From the cell containing the given text, extract its center point as (X, Y) coordinate. 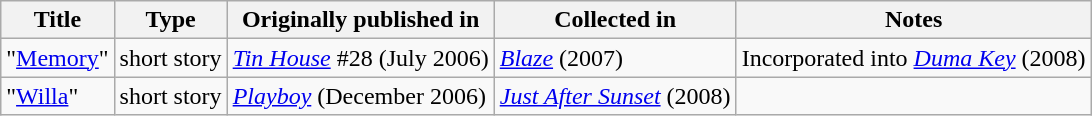
Collected in (615, 20)
Incorporated into Duma Key (2008) (914, 58)
"Memory" (58, 58)
Tin House #28 (July 2006) (360, 58)
Originally published in (360, 20)
Blaze (2007) (615, 58)
Notes (914, 20)
"Willa" (58, 96)
Title (58, 20)
Type (170, 20)
Playboy (December 2006) (360, 96)
Just After Sunset (2008) (615, 96)
